Locate the cell with the specified text and output its [x, y] center coordinate. 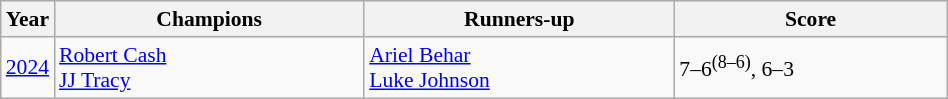
7–6(8–6), 6–3 [810, 68]
Year [28, 19]
Champions [209, 19]
Score [810, 19]
2024 [28, 68]
Ariel Behar Luke Johnson [519, 68]
Runners-up [519, 19]
Robert Cash JJ Tracy [209, 68]
